For the text-containing cell, return its midpoint in [X, Y] coordinate format. 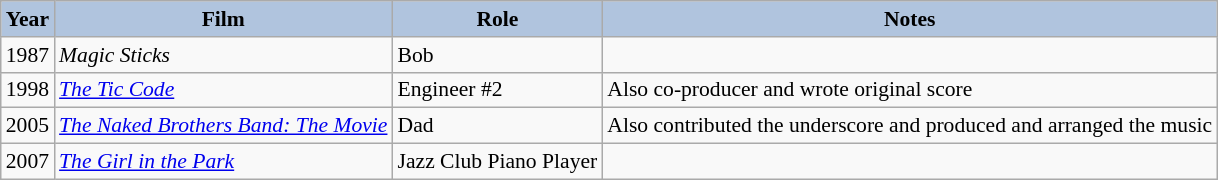
1998 [28, 90]
Jazz Club Piano Player [498, 162]
Role [498, 19]
Notes [910, 19]
Also contributed the underscore and produced and arranged the music [910, 126]
Magic Sticks [223, 55]
2005 [28, 126]
The Tic Code [223, 90]
1987 [28, 55]
Bob [498, 55]
Film [223, 19]
The Naked Brothers Band: The Movie [223, 126]
Dad [498, 126]
Also co-producer and wrote original score [910, 90]
Year [28, 19]
2007 [28, 162]
Engineer #2 [498, 90]
The Girl in the Park [223, 162]
